Capture the cell that displays the provided text and extract its [X, Y] central coordinate. 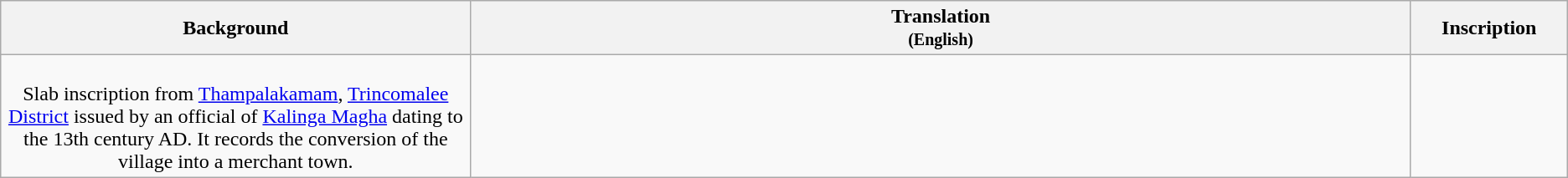
Background [236, 28]
Translation(English) [941, 28]
Inscription [1489, 28]
